Provide the (X, Y) coordinate of the cell's center where the given text is located.  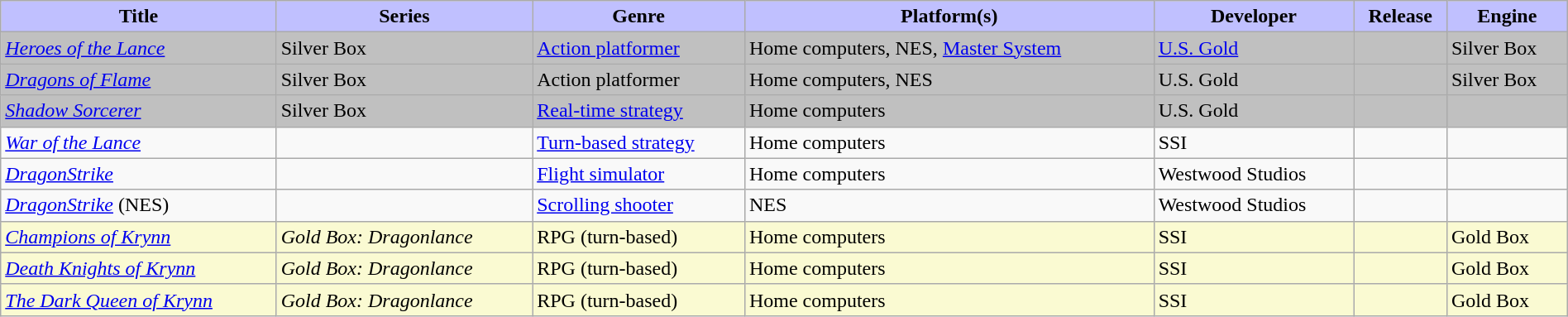
Release (1401, 17)
Champions of Krynn (139, 237)
Turn-based strategy (638, 142)
Shadow Sorcerer (139, 111)
Title (139, 17)
NES (949, 205)
Real-time strategy (638, 111)
Platform(s) (949, 17)
DragonStrike (139, 174)
Scrolling shooter (638, 205)
Developer (1254, 17)
Dragons of Flame (139, 79)
The Dark Queen of Krynn (139, 300)
Death Knights of Krynn (139, 268)
Flight simulator (638, 174)
Heroes of the Lance (139, 48)
Home computers, NES (949, 79)
Home computers, NES, Master System (949, 48)
Series (404, 17)
Engine (1507, 17)
Genre (638, 17)
DragonStrike (NES) (139, 205)
War of the Lance (139, 142)
